Find where the given text appears and provide that cell's center as (X, Y) coordinate. 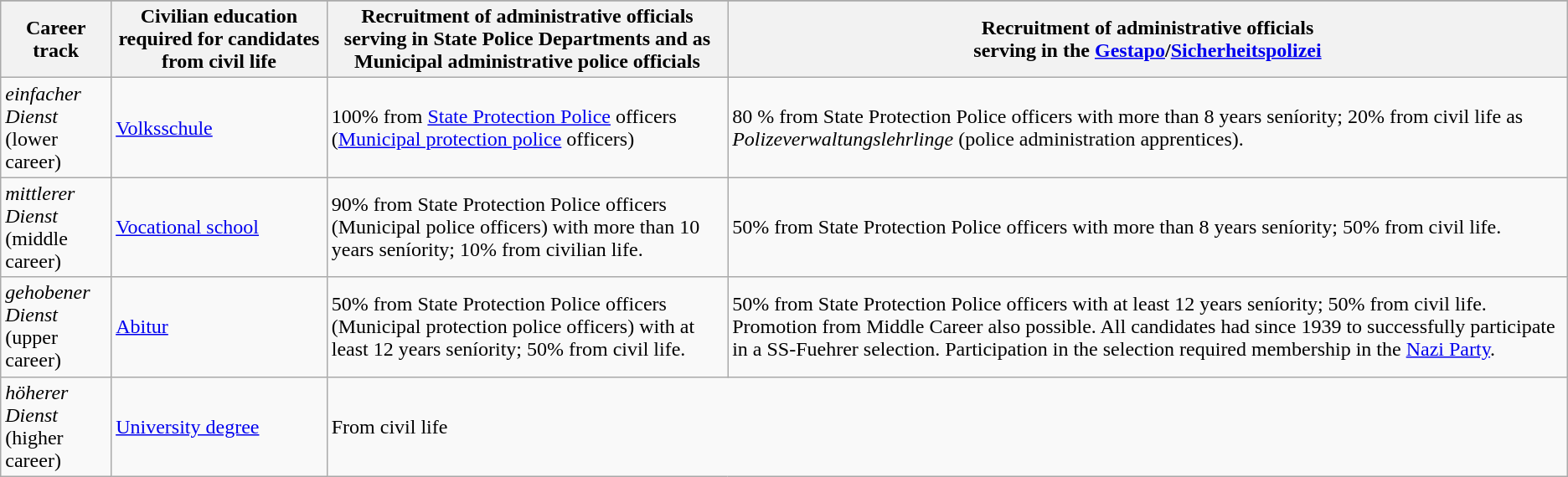
Abitur (219, 326)
90% from State Protection Police officers (Municipal police officers) with more than 10 years seníority; 10% from civilian life. (527, 228)
Volksschule (219, 127)
Career track (56, 39)
einfacher Dienst(lower career) (56, 127)
From civil life (946, 427)
100% from State Protection Police officers (Municipal protection police officers) (527, 127)
gehobener Dienst(upper career) (56, 326)
Civilian education required for candidates from civil life (219, 39)
Vocational school (219, 228)
Recruitment of administrative officials serving in the Gestapo/Sicherheitspolizei (1148, 39)
mittlerer Dienst(middle career) (56, 228)
50% from State Protection Police officers with more than 8 years seníority; 50% from civil life. (1148, 228)
50% from State Protection Police officers (Municipal protection police officers) with at least 12 years seníority; 50% from civil life. (527, 326)
University degree (219, 427)
Recruitment of administrative officials serving in State Police Departments and as Municipal administrative police officials (527, 39)
höherer Dienst(higher career) (56, 427)
